Pinpoint the cell where the given text exists, returning its (X, Y) midpoint coordinate. 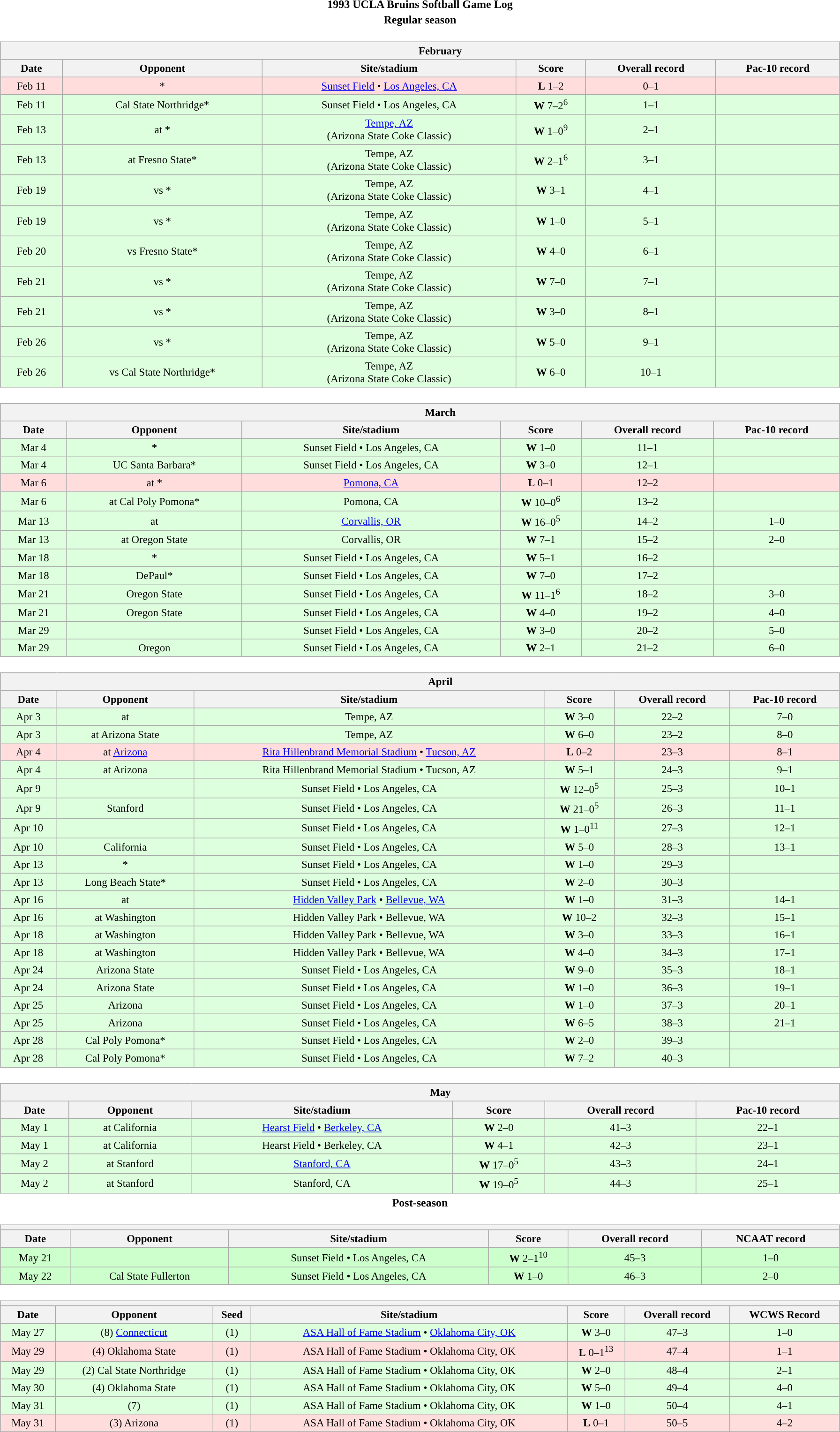
5–0 (777, 630)
May 21 (36, 1257)
at Oregon State (154, 540)
6–0 (777, 648)
37–3 (672, 1005)
vs Cal State Northridge* (162, 372)
17–2 (648, 575)
L 1–2 (550, 86)
(7) (134, 1405)
50–5 (677, 1423)
Stanford (125, 808)
19–1 (785, 988)
vs Fresno State* (162, 251)
W 7–1 (541, 540)
48–4 (677, 1370)
Cal State Fullerton (150, 1276)
W 17–05 (499, 1163)
18–1 (785, 970)
24–3 (672, 770)
50–4 (677, 1405)
36–3 (672, 988)
15–1 (785, 917)
7–1 (651, 281)
38–3 (672, 1023)
W 3–1 (550, 190)
February (420, 51)
Long Beach State* (125, 882)
W 7–26 (550, 105)
46–3 (635, 1276)
30–3 (672, 882)
W 11–16 (541, 594)
22–2 (672, 717)
W 2–1 (541, 648)
31–3 (672, 900)
14–2 (648, 521)
W 16–05 (541, 521)
21–1 (785, 1023)
19–2 (648, 612)
Feb 20 (31, 251)
L 0–2 (579, 752)
W 2–16 (550, 160)
41–3 (621, 1127)
27–3 (672, 828)
15–2 (648, 540)
(8) Connecticut (134, 1333)
32–3 (672, 917)
May 30 (28, 1387)
Oregon (154, 648)
16–2 (648, 558)
(2) Cal State Northridge (134, 1370)
(3) Arizona (134, 1423)
20–1 (785, 1005)
W 19–05 (499, 1183)
20–2 (648, 630)
22–1 (768, 1127)
44–3 (621, 1183)
W 1–011 (579, 828)
0–1 (651, 86)
45–3 (635, 1257)
UC Santa Barbara* (154, 465)
23–3 (672, 752)
3–0 (777, 594)
WCWS Record (785, 1315)
39–3 (672, 1040)
18–2 (648, 594)
47–4 (677, 1351)
23–2 (672, 734)
at Cal Poly Pomona* (154, 501)
May (420, 1092)
34–3 (672, 952)
6–1 (651, 251)
Seed (232, 1315)
13–1 (785, 847)
L 0–113 (596, 1351)
33–3 (672, 935)
25–1 (768, 1183)
W 10–06 (541, 501)
April (420, 682)
12–2 (648, 482)
W 2–110 (529, 1257)
W 21–05 (579, 808)
W 7–2 (579, 1058)
13–2 (648, 501)
March (420, 412)
7–0 (785, 717)
Cal State Northridge* (162, 105)
24–1 (768, 1163)
25–3 (672, 788)
3–1 (651, 160)
W 10–2 (579, 917)
29–3 (672, 864)
DePaul* (154, 575)
42–3 (621, 1145)
8–0 (785, 734)
21–2 (648, 648)
5–1 (651, 220)
40–3 (672, 1058)
W 6–5 (579, 1023)
May 22 (36, 1276)
NCAAT record (771, 1239)
43–3 (621, 1163)
May 27 (28, 1333)
47–3 (677, 1333)
14–1 (785, 900)
23–1 (768, 1145)
W 1–09 (550, 129)
W 9–0 (579, 970)
W 4–1 (499, 1145)
at Fresno State* (162, 160)
35–3 (672, 970)
49–4 (677, 1387)
26–3 (672, 808)
California (125, 847)
W 12–05 (579, 788)
4–2 (785, 1423)
17–1 (785, 952)
at Arizona State (125, 734)
16–1 (785, 935)
28–3 (672, 847)
